For the text-containing cell, return its midpoint in (x, y) coordinate format. 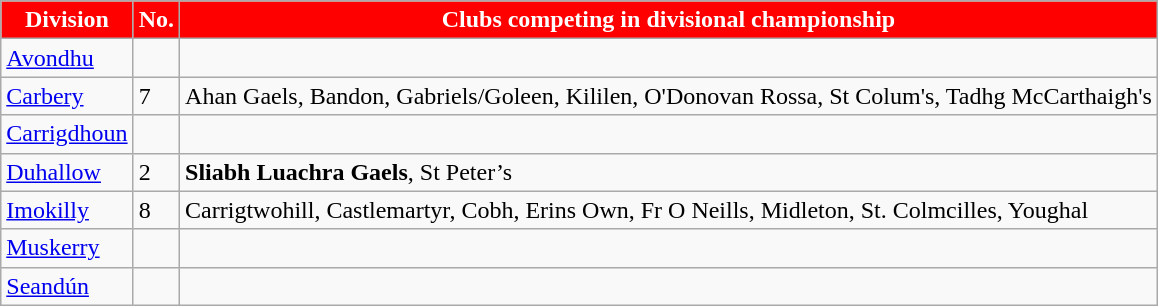
2 (156, 172)
7 (156, 96)
Muskerry (67, 248)
Sliabh Luachra Gaels, St Peter’s (669, 172)
Duhallow (67, 172)
Carbery (67, 96)
Clubs competing in divisional championship (669, 20)
8 (156, 210)
Avondhu (67, 58)
Imokilly (67, 210)
Division (67, 20)
Ahan Gaels, Bandon, Gabriels/Goleen, Kililen, O'Donovan Rossa, St Colum's, Tadhg McCarthaigh's (669, 96)
Seandún (67, 286)
No. (156, 20)
Carrigdhoun (67, 134)
Carrigtwohill, Castlemartyr, Cobh, Erins Own, Fr O Neills, Midleton, St. Colmcilles, Youghal (669, 210)
